For the text-containing cell, return its midpoint in (x, y) coordinate format. 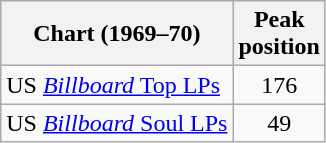
US Billboard Top LPs (117, 85)
Chart (1969–70) (117, 34)
Peakposition (279, 34)
49 (279, 123)
176 (279, 85)
US Billboard Soul LPs (117, 123)
